Provide the [X, Y] coordinate of the cell's center where the given text is located.  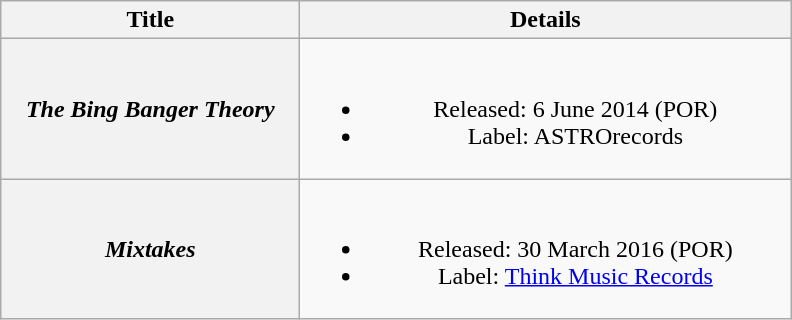
Title [150, 20]
Released: 30 March 2016 (POR)Label: Think Music Records [546, 249]
Released: 6 June 2014 (POR)Label: ASTROrecords [546, 109]
Mixtakes [150, 249]
Details [546, 20]
The Bing Banger Theory [150, 109]
